Locate the cell with the specified text and output its [x, y] center coordinate. 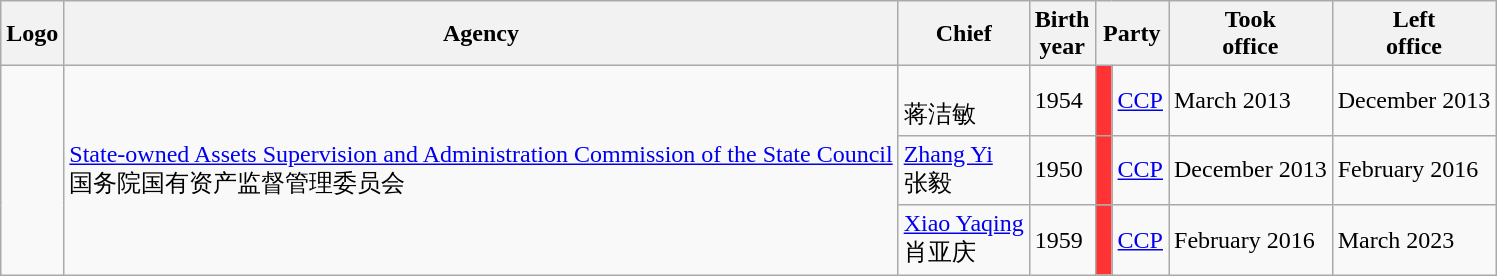
Zhang Yi张毅 [964, 170]
Xiao Yaqing肖亚庆 [964, 240]
March 2013 [1250, 101]
Agency [481, 34]
Birthyear [1062, 34]
1950 [1062, 170]
1959 [1062, 240]
Tookoffice [1250, 34]
March 2023 [1414, 240]
Party [1132, 34]
State-owned Assets Supervision and Administration Commission of the State Council国务院国有资产监督管理委员会 [481, 170]
Chief [964, 34]
Leftoffice [1414, 34]
Logo [32, 34]
蒋洁敏 [964, 101]
1954 [1062, 101]
